Return the (X, Y) coordinate for the center point of the cell that contains the specified text.  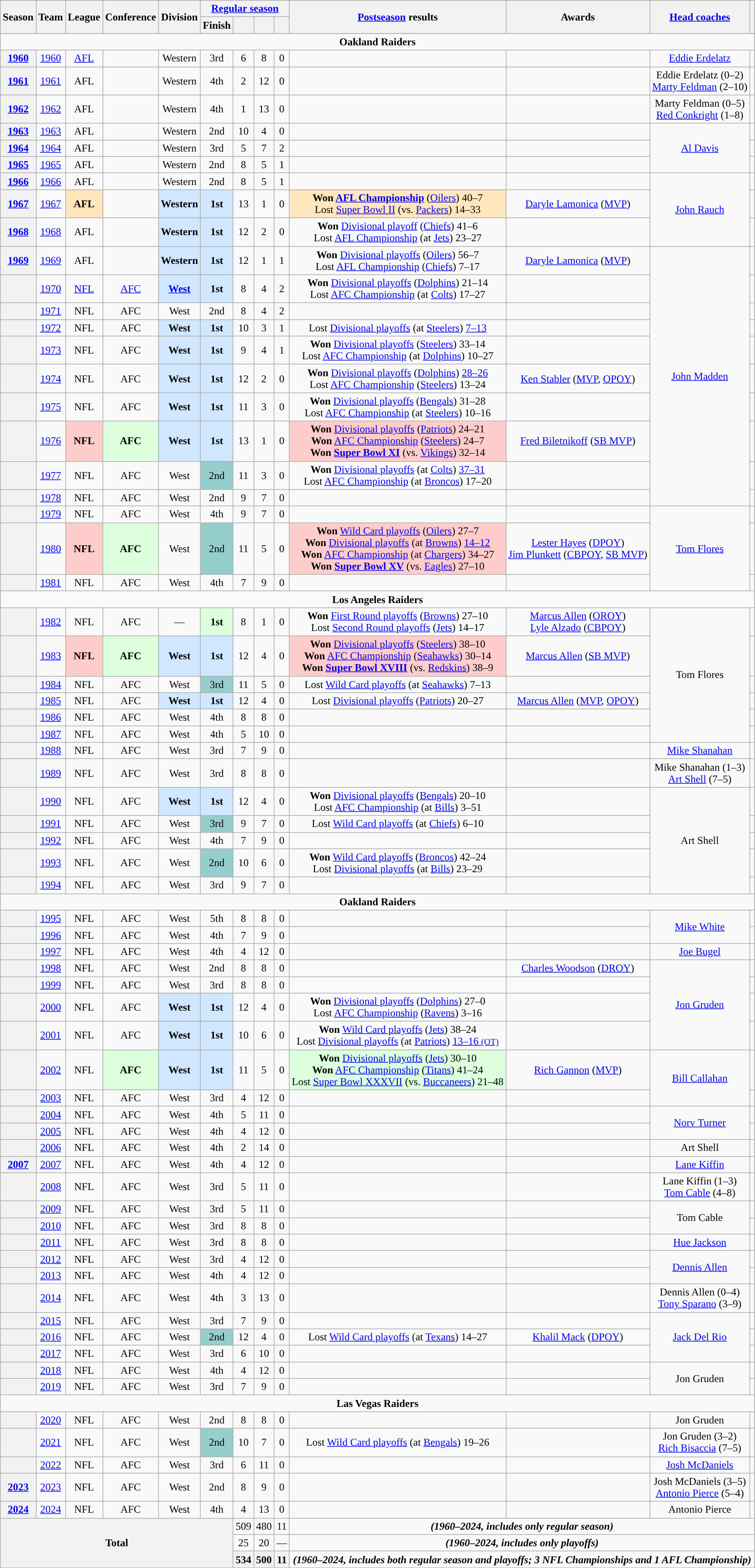
Won Wild Card playoffs (Broncos) 42–24Lost Divisional playoffs (at Bills) 23–29 (397, 863)
1974 (51, 379)
2002 (51, 1070)
Lost Wild Card playoffs (at Bengals) 19–26 (397, 1442)
2013 (51, 1275)
2022 (51, 1465)
Antonio Pierce (700, 1510)
Dennis Allen (0–4) Tony Sparano (3–9) (700, 1298)
Lost Divisional playoffs (Patriots) 20–27 (397, 701)
Dennis Allen (700, 1267)
2018 (51, 1370)
Head coaches (700, 17)
1989 (51, 773)
1976 (51, 441)
2011 (51, 1242)
Season (18, 17)
Won Divisional playoffs (Oilers) 56–7Lost AFL Championship (Chiefs) 7–17 (397, 260)
1983 (51, 656)
1973 (51, 350)
1988 (51, 751)
1986 (51, 718)
500 (264, 1559)
5th (217, 918)
Finish (217, 25)
1993 (51, 863)
2021 (51, 1442)
14 (264, 1148)
1980 (51, 549)
Mike Shanahan (700, 751)
1987 (51, 734)
Marcus Allen (OROY)Lyle Alzado (CBPOY) (578, 622)
Marcus Allen (SB MVP) (578, 656)
Won Divisional playoffs (Bengals) 20–10Lost AFC Championship (at Bills) 3–51 (397, 801)
1979 (51, 514)
Division (179, 17)
Postseason results (397, 17)
2006 (51, 1148)
1978 (51, 498)
1998 (51, 968)
Los Angeles Raiders (377, 599)
Jack Del Rio (700, 1337)
Las Vegas Raiders (377, 1403)
Won Divisional playoffs (Dolphins) 28–26Lost AFC Championship (Steelers) 13–24 (397, 379)
Lost Wild Card playoffs (at Seahawks) 7–13 (397, 684)
Won Divisional playoffs (at Colts) 37–31 Lost AFC Championship (at Broncos) 17–20 (397, 475)
Fred Biletnikoff (SB MVP) (578, 441)
Lost Wild Card playoffs (at Texans) 14–27 (397, 1337)
Won Divisional playoffs (Steelers) 38–10Won AFC Championship (Seahawks) 30–14Won Super Bowl XVIII (vs. Redskins) 38–9 (397, 656)
1972 (51, 328)
Joe Bugel (700, 951)
20 (264, 1543)
1975 (51, 407)
Lane Kiffin (1–3) Tom Cable (4–8) (700, 1187)
John Rauch (700, 209)
(1960–2024, includes both regular season and playoffs; 3 NFL Championships and 1 AFL Championship) (522, 1559)
Eddie Erdelatz (0–2)Marty Feldman (2–10) (700, 81)
2012 (51, 1259)
Won Divisional playoffs (Steelers) 33–14Lost AFC Championship (at Dolphins) 10–27 (397, 350)
2019 (51, 1387)
League (84, 17)
1996 (51, 935)
Hue Jackson (700, 1242)
Lester Hayes (DPOY)Jim Plunkett (CBPOY, SB MVP) (578, 549)
Won AFL Championship (Oilers) 40–7Lost Super Bowl II (vs. Packers) 14–33 (397, 204)
(1960–2024, includes only playoffs) (522, 1543)
2016 (51, 1337)
2001 (51, 1035)
25 (243, 1543)
Mike Shanahan (1–3) Art Shell (7–5) (700, 773)
Jon Gruden (3–2) Rich Bisaccia (7–5) (700, 1442)
Won First Round playoffs (Browns) 27–10Lost Second Round playoffs (Jets) 14–17 (397, 622)
2009 (51, 1209)
Marcus Allen (MVP, OPOY) (578, 701)
John Madden (700, 376)
1971 (51, 311)
1985 (51, 701)
Won Wild Card playoffs (Jets) 38–24Lost Divisional playoffs (at Patriots) 13–16 (OT) (397, 1035)
2008 (51, 1187)
509 (243, 1526)
Eddie Erdelatz (700, 58)
Marty Feldman (0–5)Red Conkright (1–8) (700, 109)
Norv Turner (700, 1123)
1977 (51, 475)
2000 (51, 1008)
Won Divisional playoffs (Dolphins) 27–0Lost AFC Championship (Ravens) 3–16 (397, 1008)
1970 (51, 289)
1995 (51, 918)
Rich Gannon (MVP) (578, 1070)
480 (264, 1526)
1991 (51, 824)
Khalil Mack (DPOY) (578, 1337)
Charles Woodson (DROY) (578, 968)
Total (117, 1543)
Josh McDaniels (3–5)Antonio Pierce (5–4) (700, 1487)
Team (51, 17)
1997 (51, 951)
1981 (51, 583)
Won Divisional playoffs (Jets) 30–10Won AFC Championship (Titans) 41–24Lost Super Bowl XXXVII (vs. Buccaneers) 21–48 (397, 1070)
1984 (51, 684)
1994 (51, 885)
2017 (51, 1354)
534 (243, 1559)
Won Divisional playoff (Chiefs) 41–6Lost AFL Championship (at Jets) 23–27 (397, 232)
Regular season (245, 9)
2014 (51, 1298)
2003 (51, 1098)
Ken Stabler (MVP, OPOY) (578, 379)
Tom Cable (700, 1217)
Conference (131, 17)
1999 (51, 985)
Lost Wild Card playoffs (at Chiefs) 6–10 (397, 824)
Lane Kiffin (700, 1164)
1990 (51, 801)
Won Divisional playoffs (Patriots) 24–21Won AFC Championship (Steelers) 24–7Won Super Bowl XI (vs. Vikings) 32–14 (397, 441)
1992 (51, 840)
2005 (51, 1131)
Lost Divisional playoffs (at Steelers) 7–13 (397, 328)
2004 (51, 1115)
2020 (51, 1420)
Won Divisional playoffs (Dolphins) 21–14Lost AFC Championship (at Colts) 17–27 (397, 289)
Won Divisional playoffs (Bengals) 31–28Lost AFC Championship (at Steelers) 10–16 (397, 407)
Josh McDaniels (700, 1465)
Al Davis (700, 148)
(1960–2024, includes only regular season) (522, 1526)
Mike White (700, 927)
Bill Callahan (700, 1078)
2010 (51, 1226)
1982 (51, 622)
2015 (51, 1321)
Awards (578, 17)
